Extract the (x, y) coordinate from the center of the cell holding the provided text.  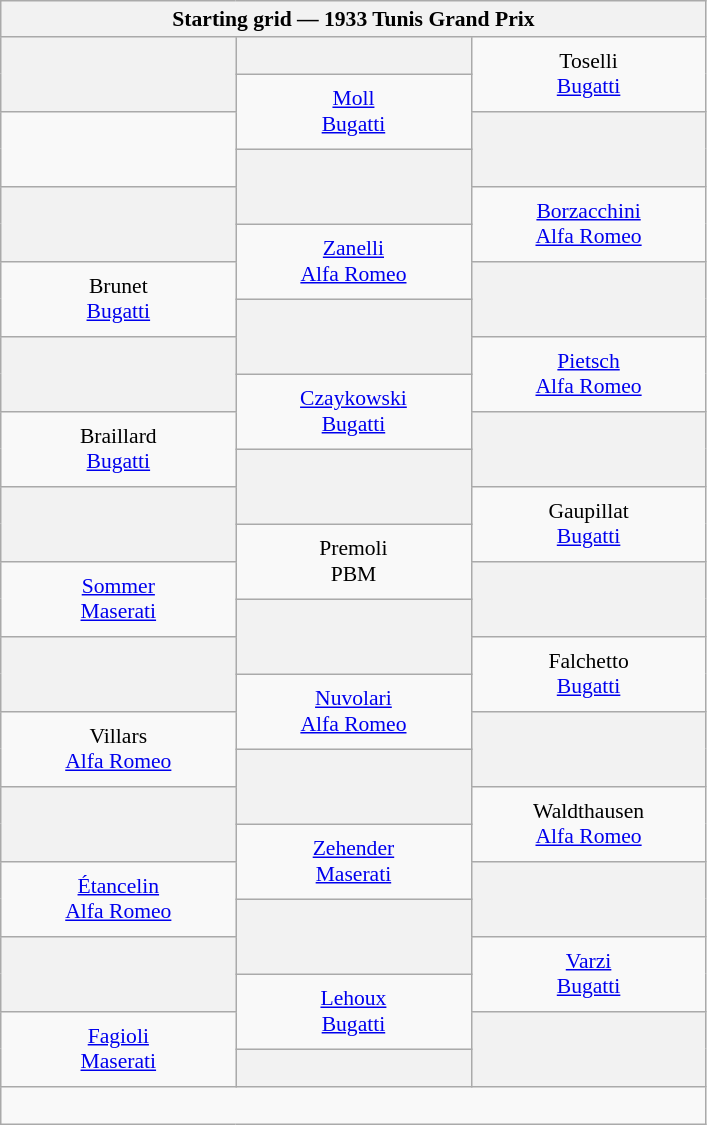
ToselliBugatti (588, 74)
CzaykowskiBugatti (354, 412)
ÉtancelinAlfa Romeo (118, 900)
PietschAlfa Romeo (588, 374)
FagioliMaserati (118, 1050)
BraillardBugatti (118, 450)
LehouxBugatti (354, 1012)
BrunetBugatti (118, 300)
SommerMaserati (118, 600)
PremoliPBM (354, 562)
GaupillatBugatti (588, 524)
BorzacchiniAlfa Romeo (588, 224)
VillarsAlfa Romeo (118, 750)
NuvolariAlfa Romeo (354, 712)
Starting grid — 1933 Tunis Grand Prix (354, 19)
VarziBugatti (588, 974)
ZanelliAlfa Romeo (354, 262)
ZehenderMaserati (354, 862)
WaldthausenAlfa Romeo (588, 824)
FalchettoBugatti (588, 674)
MollBugatti (354, 112)
